Find where the given text appears and provide that cell's center as [x, y] coordinate. 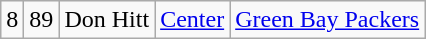
Green Bay Packers [328, 20]
8 [12, 20]
Center [192, 20]
89 [42, 20]
Don Hitt [107, 20]
